Scan for the cell matching the given text and deliver its (x, y) coordinate at center. 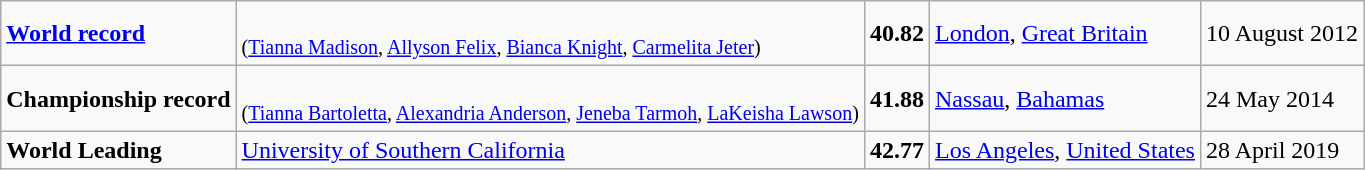
Championship record (118, 98)
28 April 2019 (1282, 150)
London, Great Britain (1064, 34)
World Leading (118, 150)
10 August 2012 (1282, 34)
(Tianna Bartoletta, Alexandria Anderson, Jeneba Tarmoh, LaKeisha Lawson) (550, 98)
40.82 (896, 34)
41.88 (896, 98)
Los Angeles, United States (1064, 150)
(Tianna Madison, Allyson Felix, Bianca Knight, Carmelita Jeter) (550, 34)
World record (118, 34)
42.77 (896, 150)
University of Southern California (550, 150)
Nassau, Bahamas (1064, 98)
24 May 2014 (1282, 98)
